Return the [x, y] coordinate for the center point of the cell that contains the specified text.  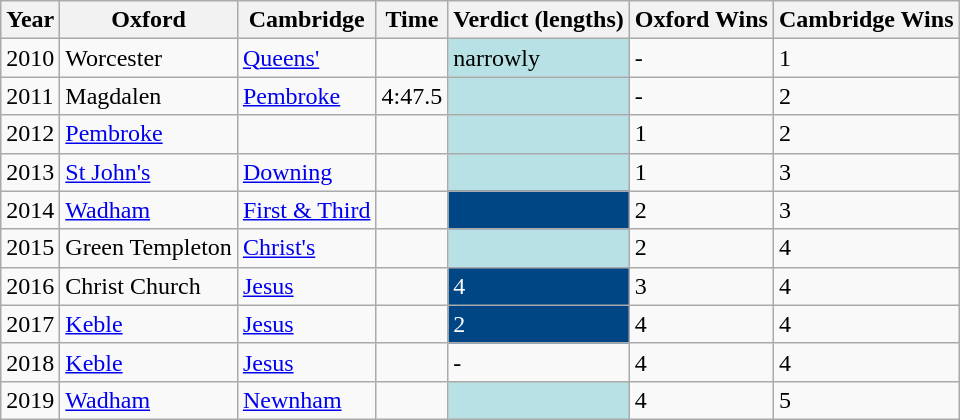
narrowly [539, 58]
Magdalen [149, 96]
2013 [30, 172]
Christ Church [149, 286]
2015 [30, 248]
Cambridge [306, 20]
2019 [30, 400]
Green Templeton [149, 248]
Oxford [149, 20]
Time [412, 20]
Verdict (lengths) [539, 20]
2012 [30, 134]
4:47.5 [412, 96]
First & Third [306, 210]
Cambridge Wins [866, 20]
Oxford Wins [701, 20]
Newnham [306, 400]
2011 [30, 96]
5 [866, 400]
Christ's [306, 248]
2014 [30, 210]
2016 [30, 286]
Downing [306, 172]
2018 [30, 362]
Queens' [306, 58]
St John's [149, 172]
Worcester [149, 58]
2010 [30, 58]
Year [30, 20]
2017 [30, 324]
